From the cell containing the given text, extract its center point as [X, Y] coordinate. 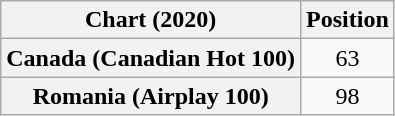
98 [348, 96]
63 [348, 58]
Chart (2020) [151, 20]
Canada (Canadian Hot 100) [151, 58]
Position [348, 20]
Romania (Airplay 100) [151, 96]
